Scan for the cell matching the given text and deliver its [x, y] coordinate at center. 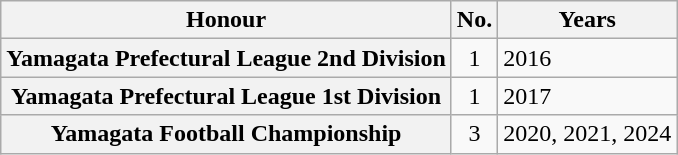
2017 [588, 96]
Yamagata Football Championship [226, 134]
Years [588, 20]
Yamagata Prefectural League 2nd Division [226, 58]
No. [474, 20]
Yamagata Prefectural League 1st Division [226, 96]
Honour [226, 20]
3 [474, 134]
2020, 2021, 2024 [588, 134]
2016 [588, 58]
